Pinpoint the cell where the given text exists, returning its (x, y) midpoint coordinate. 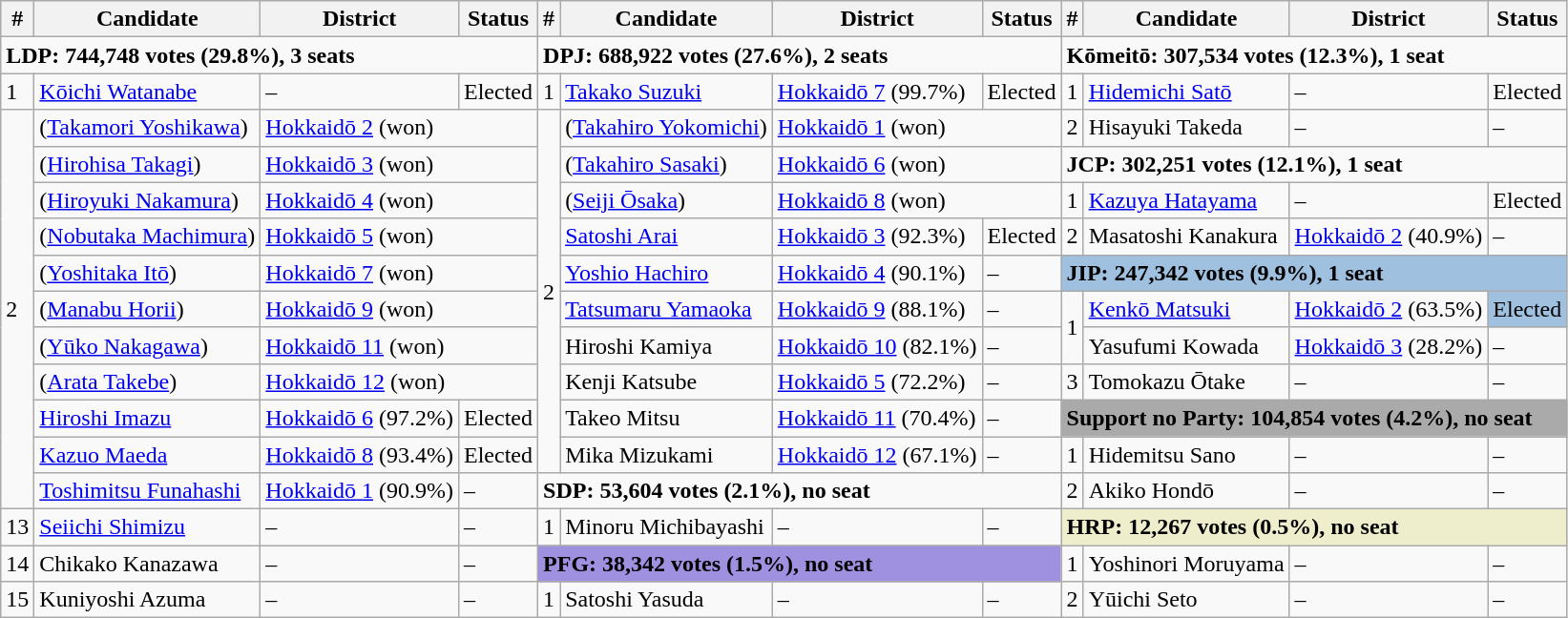
Akiko Hondō (1186, 491)
(Yoshitaka Itō) (147, 273)
JCP: 302,251 votes (12.1%), 1 seat (1314, 164)
Hokkaidō 10 (82.1%) (877, 345)
Kuniyoshi Azuma (147, 600)
(Yūko Nakagawa) (147, 345)
Hokkaidō 3 (28.2%) (1389, 345)
Kenji Katsube (666, 381)
DPJ: 688,922 votes (27.6%), 2 seats (800, 55)
SDP: 53,604 votes (2.1%), no seat (800, 491)
Tatsumaru Yamaoka (666, 309)
(Takamori Yoshikawa) (147, 128)
Takeo Mitsu (666, 418)
Minoru Michibayashi (666, 527)
Hokkaidō 8 (won) (916, 200)
LDP: 744,748 votes (29.8%), 3 seats (269, 55)
Hokkaidō 7 (won) (399, 273)
Hokkaidō 7 (99.7%) (877, 92)
Hokkaidō 5 (72.2%) (877, 381)
(Takahiro Sasaki) (666, 164)
(Takahiro Yokomichi) (666, 128)
Kenkō Matsuki (1186, 309)
Hokkaidō 8 (93.4%) (360, 455)
Hokkaidō 11 (won) (399, 345)
Mika Mizukami (666, 455)
Hokkaidō 9 (88.1%) (877, 309)
Hokkaidō 12 (won) (399, 381)
Hidemitsu Sano (1186, 455)
Hokkaidō 5 (won) (399, 237)
Hokkaidō 9 (won) (399, 309)
Tomokazu Ōtake (1186, 381)
Hiroshi Kamiya (666, 345)
Yūichi Seto (1186, 600)
Hokkaidō 4 (won) (399, 200)
PFG: 38,342 votes (1.5%), no seat (800, 564)
Hokkaidō 2 (40.9%) (1389, 237)
(Arata Takebe) (147, 381)
14 (17, 564)
Hokkaidō 4 (90.1%) (877, 273)
Hokkaidō 3 (won) (399, 164)
(Hiroyuki Nakamura) (147, 200)
Satoshi Yasuda (666, 600)
Kōichi Watanabe (147, 92)
Hokkaidō 2 (63.5%) (1389, 309)
Hokkaidō 1 (90.9%) (360, 491)
Toshimitsu Funahashi (147, 491)
Kōmeitō: 307,534 votes (12.3%), 1 seat (1314, 55)
(Hirohisa Takagi) (147, 164)
Hokkaidō 3 (92.3%) (877, 237)
Hokkaidō 6 (won) (916, 164)
3 (1073, 381)
Hokkaidō 1 (won) (916, 128)
(Nobutaka Machimura) (147, 237)
Support no Party: 104,854 votes (4.2%), no seat (1314, 418)
Hokkaidō 11 (70.4%) (877, 418)
HRP: 12,267 votes (0.5%), no seat (1314, 527)
13 (17, 527)
Kazuya Hatayama (1186, 200)
Chikako Kanazawa (147, 564)
(Seiji Ōsaka) (666, 200)
Hokkaidō 2 (won) (399, 128)
Yoshio Hachiro (666, 273)
Hiroshi Imazu (147, 418)
(Manabu Horii) (147, 309)
Yasufumi Kowada (1186, 345)
Hokkaidō 12 (67.1%) (877, 455)
Masatoshi Kanakura (1186, 237)
Hisayuki Takeda (1186, 128)
Seiichi Shimizu (147, 527)
Takako Suzuki (666, 92)
Yoshinori Moruyama (1186, 564)
JIP: 247,342 votes (9.9%), 1 seat (1314, 273)
Satoshi Arai (666, 237)
15 (17, 600)
Hidemichi Satō (1186, 92)
Hokkaidō 6 (97.2%) (360, 418)
Kazuo Maeda (147, 455)
